From the cell containing the given text, extract its center point as (x, y) coordinate. 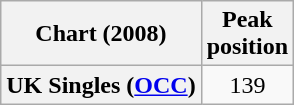
Chart (2008) (101, 34)
UK Singles (OCC) (101, 85)
139 (247, 85)
Peakposition (247, 34)
